Find where the given text appears and provide that cell's center as (x, y) coordinate. 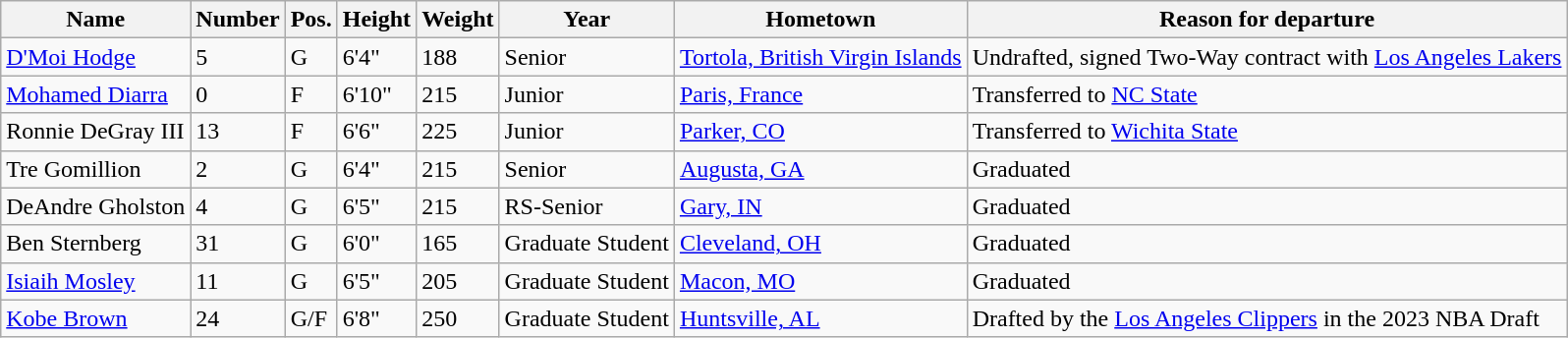
Isiaih Mosley (96, 281)
Tre Gomillion (96, 169)
188 (458, 57)
Transferred to NC State (1267, 94)
6'8" (376, 318)
Ronnie DeGray III (96, 132)
165 (458, 244)
0 (238, 94)
G/F (310, 318)
Kobe Brown (96, 318)
Augusta, GA (820, 169)
Tortola, British Virgin Islands (820, 57)
5 (238, 57)
6'10" (376, 94)
Drafted by the Los Angeles Clippers in the 2023 NBA Draft (1267, 318)
Paris, France (820, 94)
6'6" (376, 132)
Gary, IN (820, 206)
Hometown (820, 20)
13 (238, 132)
Macon, MO (820, 281)
Height (376, 20)
205 (458, 281)
RS-Senior (587, 206)
Transferred to Wichita State (1267, 132)
Year (587, 20)
225 (458, 132)
Weight (458, 20)
Undrafted, signed Two-Way contract with Los Angeles Lakers (1267, 57)
Parker, CO (820, 132)
DeAndre Gholston (96, 206)
Number (238, 20)
2 (238, 169)
Pos. (310, 20)
11 (238, 281)
250 (458, 318)
Huntsville, AL (820, 318)
Ben Sternberg (96, 244)
D'Moi Hodge (96, 57)
4 (238, 206)
24 (238, 318)
Mohamed Diarra (96, 94)
31 (238, 244)
Reason for departure (1267, 20)
Name (96, 20)
6'0" (376, 244)
Cleveland, OH (820, 244)
